Identify which cell holds the provided text, then report its (x, y) central coordinate. 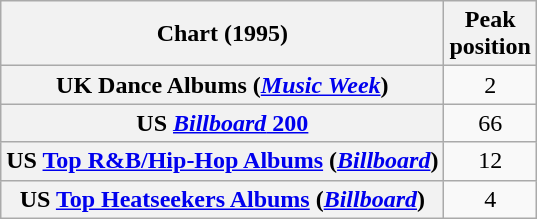
Peak position (490, 34)
Chart (1995) (222, 34)
66 (490, 123)
12 (490, 161)
US Billboard 200 (222, 123)
US Top Heatseekers Albums (Billboard) (222, 199)
2 (490, 85)
UK Dance Albums (Music Week) (222, 85)
US Top R&B/Hip-Hop Albums (Billboard) (222, 161)
4 (490, 199)
